For the text-containing cell, return its midpoint in (x, y) coordinate format. 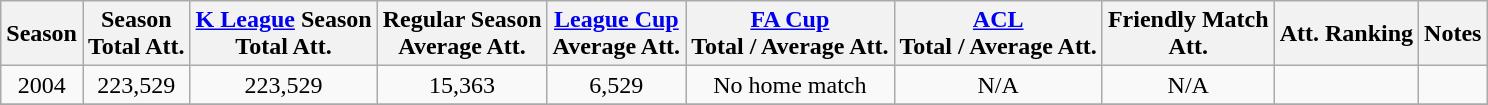
No home match (790, 85)
15,363 (462, 85)
Friendly Match Att. (1188, 34)
2004 (42, 85)
6,529 (616, 85)
FA CupTotal / Average Att. (790, 34)
Att. Ranking (1346, 34)
Season (42, 34)
ACLTotal / Average Att. (998, 34)
Notes (1453, 34)
K League SeasonTotal Att. (284, 34)
SeasonTotal Att. (136, 34)
League CupAverage Att. (616, 34)
Regular SeasonAverage Att. (462, 34)
